Locate the cell with the specified text and output its (x, y) center coordinate. 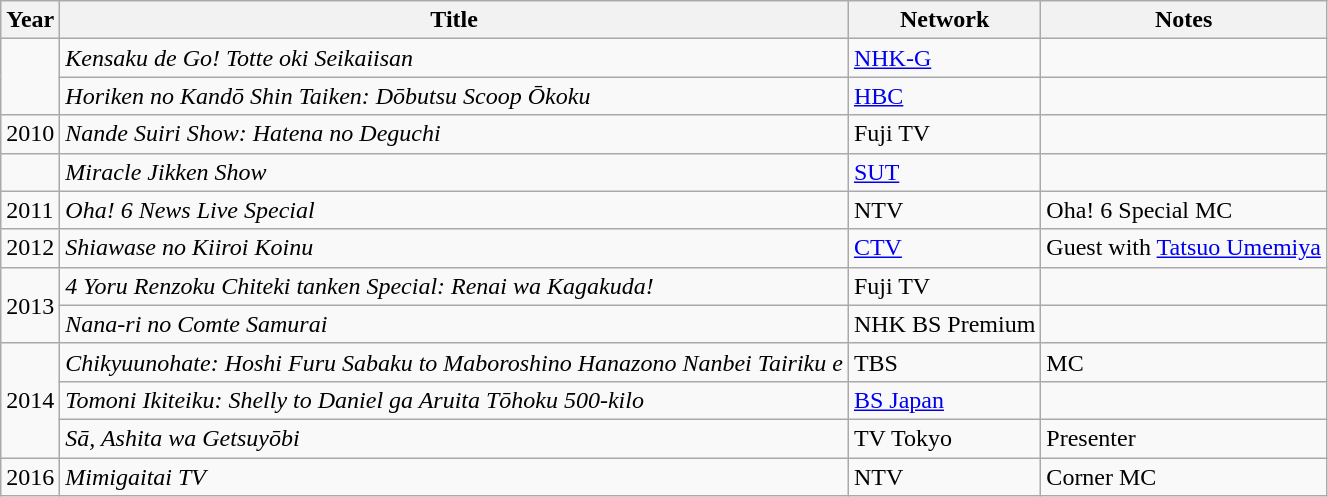
Year (30, 20)
2010 (30, 134)
Oha! 6 News Live Special (454, 210)
Corner MC (1184, 477)
CTV (944, 248)
Kensaku de Go! Totte oki Seikaiisan (454, 58)
Horiken no Kandō Shin Taiken: Dōbutsu Scoop Ōkoku (454, 96)
Tomoni Ikiteiku: Shelly to Daniel ga Aruita Tōhoku 500-kilo (454, 400)
NHK-G (944, 58)
Network (944, 20)
BS Japan (944, 400)
2012 (30, 248)
2014 (30, 400)
Sā, Ashita wa Getsuyōbi (454, 438)
Nana-ri no Comte Samurai (454, 324)
2016 (30, 477)
MC (1184, 362)
TV Tokyo (944, 438)
Guest with Tatsuo Umemiya (1184, 248)
Nande Suiri Show: Hatena no Deguchi (454, 134)
Title (454, 20)
Chikyuunohate: Hoshi Furu Sabaku to Maboroshino Hanazono Nanbei Tairiku e (454, 362)
HBC (944, 96)
TBS (944, 362)
Mimigaitai TV (454, 477)
NHK BS Premium (944, 324)
SUT (944, 172)
Presenter (1184, 438)
Oha! 6 Special MC (1184, 210)
2011 (30, 210)
Notes (1184, 20)
4 Yoru Renzoku Chiteki tanken Special: Renai wa Kagakuda! (454, 286)
Miracle Jikken Show (454, 172)
2013 (30, 305)
Shiawase no Kiiroi Koinu (454, 248)
